Return (X, Y) of the center of cell containing provided text 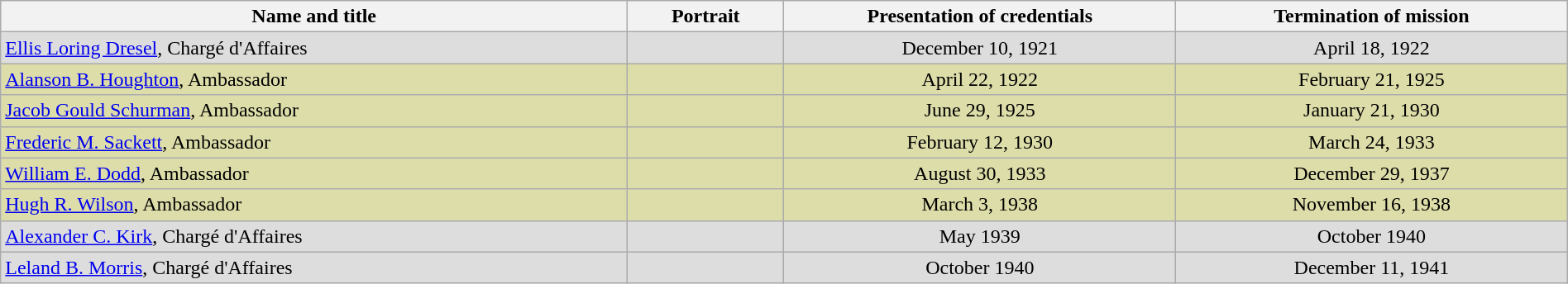
Portrait (706, 17)
November 16, 1938 (1372, 205)
Frederic M. Sackett, Ambassador (314, 142)
January 21, 1930 (1372, 111)
June 29, 1925 (980, 111)
Ellis Loring Dresel, Chargé d'Affaires (314, 48)
Presentation of credentials (980, 17)
Alanson B. Houghton, Ambassador (314, 79)
William E. Dodd, Ambassador (314, 173)
August 30, 1933 (980, 173)
February 21, 1925 (1372, 79)
Leland B. Morris, Chargé d'Affaires (314, 267)
March 24, 1933 (1372, 142)
December 11, 1941 (1372, 267)
April 18, 1922 (1372, 48)
December 29, 1937 (1372, 173)
Name and title (314, 17)
December 10, 1921 (980, 48)
Hugh R. Wilson, Ambassador (314, 205)
February 12, 1930 (980, 142)
Alexander C. Kirk, Chargé d'Affaires (314, 236)
May 1939 (980, 236)
Jacob Gould Schurman, Ambassador (314, 111)
April 22, 1922 (980, 79)
March 3, 1938 (980, 205)
Termination of mission (1372, 17)
